Search for the cell housing the specified text and yield its (X, Y) center coordinate. 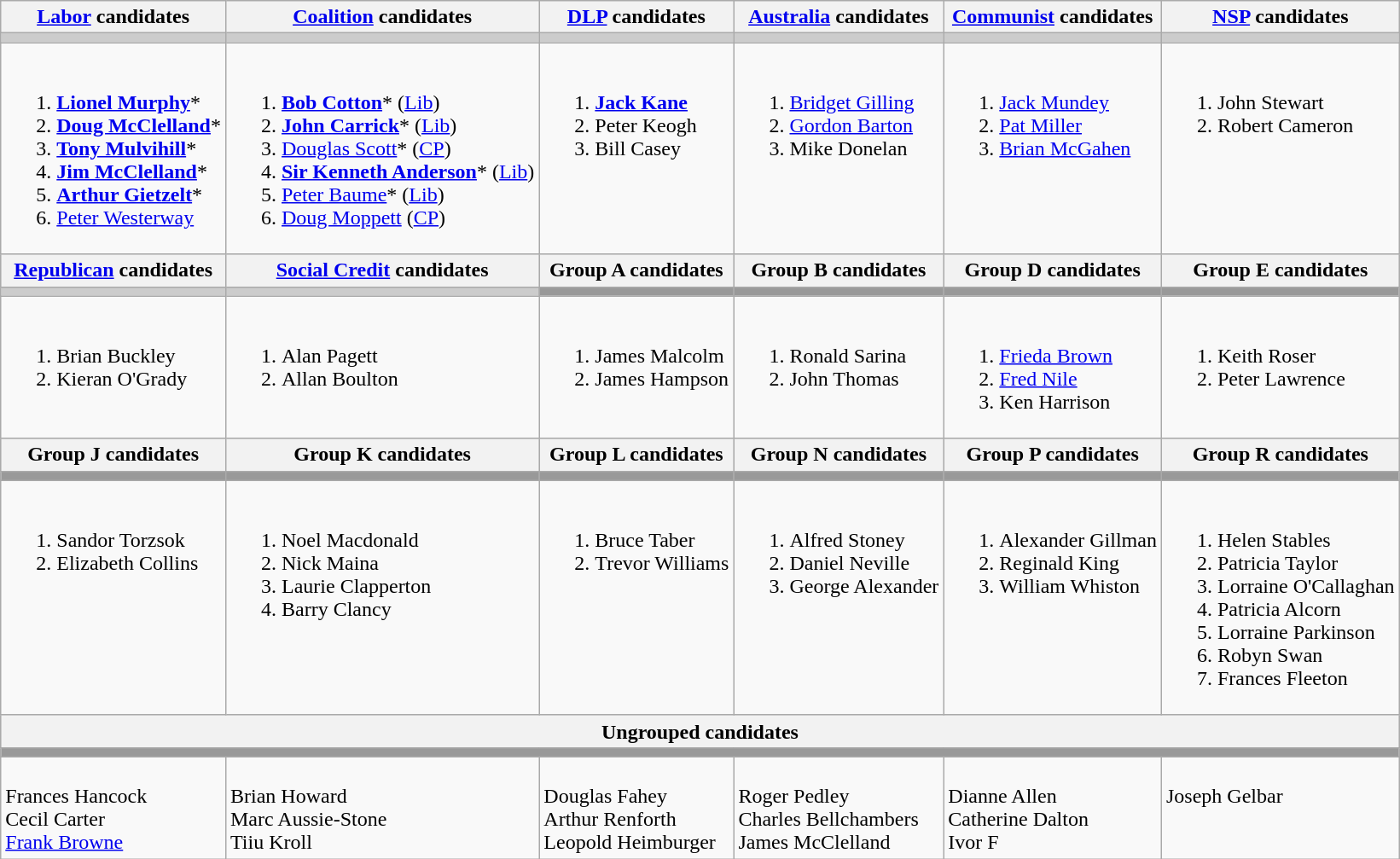
Group R candidates (1280, 455)
Communist candidates (1053, 17)
John StewartRobert Cameron (1280, 148)
Bob Cotton* (Lib)John Carrick* (Lib)Douglas Scott* (CP)Sir Kenneth Anderson* (Lib)Peter Baume* (Lib)Doug Moppett (CP) (382, 148)
Group L candidates (636, 455)
Frances Hancock Cecil Carter Frank Browne (113, 807)
Lionel Murphy*Doug McClelland*Tony Mulvihill*Jim McClelland*Arthur Gietzelt*Peter Westerway (113, 148)
Douglas Fahey Arthur Renforth Leopold Heimburger (636, 807)
Brian BuckleyKieran O'Grady (113, 367)
Group J candidates (113, 455)
Group N candidates (839, 455)
Bridget GillingGordon BartonMike Donelan (839, 148)
James MalcolmJames Hampson (636, 367)
Group D candidates (1053, 270)
DLP candidates (636, 17)
Republican candidates (113, 270)
Noel MacdonaldNick MainaLaurie ClappertonBarry Clancy (382, 597)
Bruce TaberTrevor Williams (636, 597)
Ungrouped candidates (700, 731)
Alexander GillmanReginald KingWilliam Whiston (1053, 597)
Alan PagettAllan Boulton (382, 367)
Joseph Gelbar (1280, 807)
NSP candidates (1280, 17)
Group A candidates (636, 270)
Dianne Allen Catherine Dalton Ivor F (1053, 807)
Group P candidates (1053, 455)
Sandor TorzsokElizabeth Collins (113, 597)
Australia candidates (839, 17)
Group K candidates (382, 455)
Jack MundeyPat MillerBrian McGahen (1053, 148)
Helen StablesPatricia TaylorLorraine O'CallaghanPatricia AlcornLorraine ParkinsonRobyn SwanFrances Fleeton (1280, 597)
Ronald SarinaJohn Thomas (839, 367)
Alfred StoneyDaniel NevilleGeorge Alexander (839, 597)
Frieda BrownFred NileKen Harrison (1053, 367)
Roger Pedley Charles Bellchambers James McClelland (839, 807)
Group B candidates (839, 270)
Labor candidates (113, 17)
Social Credit candidates (382, 270)
Jack KanePeter KeoghBill Casey (636, 148)
Keith RoserPeter Lawrence (1280, 367)
Group E candidates (1280, 270)
Coalition candidates (382, 17)
Brian Howard Marc Aussie-Stone Tiiu Kroll (382, 807)
